Detect which cell encompasses the target text, then output its [x, y] center coordinate. 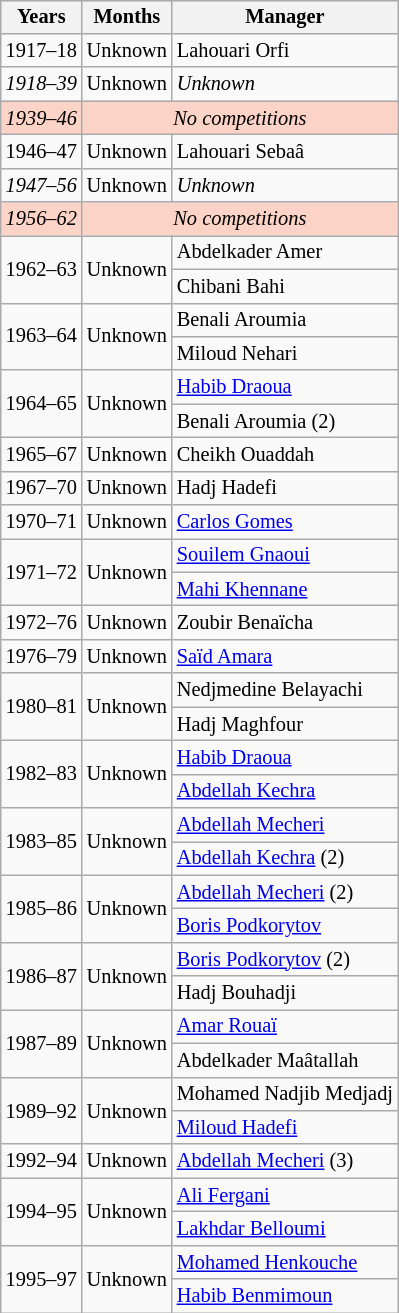
Miloud Nehari [285, 354]
1986–87 [42, 976]
Mohamed Nadjib Medjadj [285, 1094]
1992–94 [42, 1161]
Mohamed Henkouche [285, 1262]
Abdellah Kechra [285, 791]
Saïd Amara [285, 657]
Lahouari Orfi [285, 51]
Nedjmedine Belayachi [285, 690]
Months [127, 17]
1980–81 [42, 706]
Boris Podkorytov (2) [285, 960]
Abdellah Mecheri (3) [285, 1161]
1989–92 [42, 1110]
1956–62 [42, 219]
1963–64 [42, 336]
1917–18 [42, 51]
1947–56 [42, 185]
Hadj Hadefi [285, 488]
1946–47 [42, 152]
1994–95 [42, 1212]
1971–72 [42, 572]
Chibani Bahi [285, 286]
Amar Rouaï [285, 1027]
Years [42, 17]
Cheikh Ouaddah [285, 455]
Abdellah Kechra (2) [285, 859]
Mahi Khennane [285, 589]
Hadj Maghfour [285, 724]
1965–67 [42, 455]
1972–76 [42, 623]
Abdelkader Amer [285, 253]
Hadj Bouhadji [285, 993]
Souilem Gnaoui [285, 556]
Abdelkader Maâtallah [285, 1060]
Benali Aroumia (2) [285, 421]
1964–65 [42, 404]
Abdellah Mecheri [285, 825]
1967–70 [42, 488]
1982–83 [42, 774]
Abdellah Mecheri (2) [285, 892]
Manager [285, 17]
Lahouari Sebaâ [285, 152]
Boris Podkorytov [285, 926]
Habib Benmimoun [285, 1296]
Lakhdar Belloumi [285, 1229]
1918–39 [42, 84]
1976–79 [42, 657]
1970–71 [42, 522]
Benali Aroumia [285, 320]
Zoubir Benaïcha [285, 623]
1995–97 [42, 1278]
Miloud Hadefi [285, 1128]
1987–89 [42, 1044]
1939–46 [42, 118]
1985–86 [42, 908]
Carlos Gomes [285, 522]
Ali Fergani [285, 1195]
1983–85 [42, 842]
1962–63 [42, 270]
